Output the [x, y] coordinate of the center of the cell containing the given text.  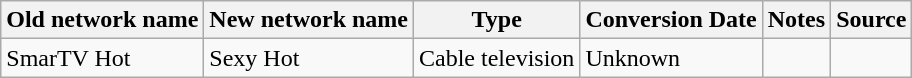
Unknown [671, 58]
Sexy Hot [309, 58]
Notes [796, 20]
Type [497, 20]
Conversion Date [671, 20]
New network name [309, 20]
Source [872, 20]
SmarTV Hot [102, 58]
Cable television [497, 58]
Old network name [102, 20]
